Output the [X, Y] coordinate of the center of the cell containing the given text.  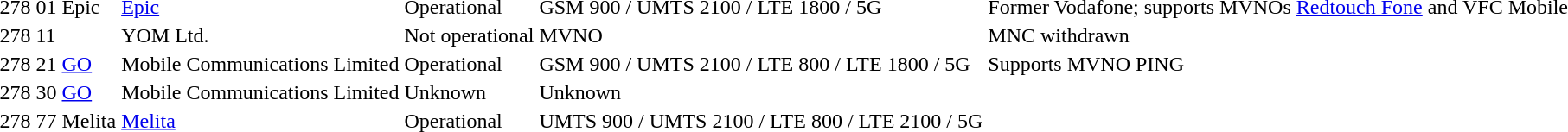
GSM 900 / UMTS 2100 / LTE 800 / LTE 1800 / 5G [761, 64]
Operational [469, 64]
11 [47, 35]
Not operational [469, 35]
YOM Ltd. [260, 35]
30 [47, 92]
MVNO [761, 35]
21 [47, 64]
